Pinpoint the cell where the given text exists, returning its [X, Y] midpoint coordinate. 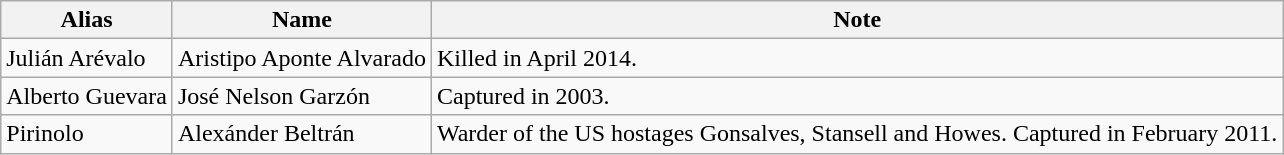
Killed in April 2014. [856, 58]
Julián Arévalo [87, 58]
Alias [87, 20]
Note [856, 20]
Name [302, 20]
Alberto Guevara [87, 96]
Aristipo Aponte Alvarado [302, 58]
Alexánder Beltrán [302, 134]
Warder of the US hostages Gonsalves, Stansell and Howes. Captured in February 2011. [856, 134]
José Nelson Garzón [302, 96]
Pirinolo [87, 134]
Captured in 2003. [856, 96]
